Return the (X, Y) coordinate for the center point of the cell that contains the specified text.  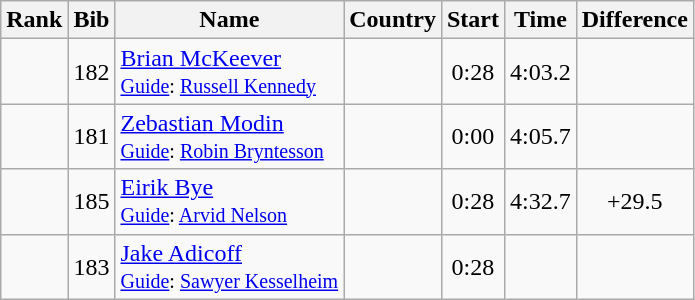
Name (230, 20)
182 (92, 72)
185 (92, 202)
183 (92, 266)
Country (393, 20)
Start (472, 20)
Rank (34, 20)
Bib (92, 20)
4:03.2 (540, 72)
Brian McKeeverGuide: Russell Kennedy (230, 72)
181 (92, 136)
+29.5 (634, 202)
Jake AdicoffGuide: Sawyer Kesselheim (230, 266)
Eirik ByeGuide: Arvid Nelson (230, 202)
4:05.7 (540, 136)
Difference (634, 20)
Time (540, 20)
Zebastian ModinGuide: Robin Bryntesson (230, 136)
4:32.7 (540, 202)
0:00 (472, 136)
